Find where the given text appears and provide that cell's center as (X, Y) coordinate. 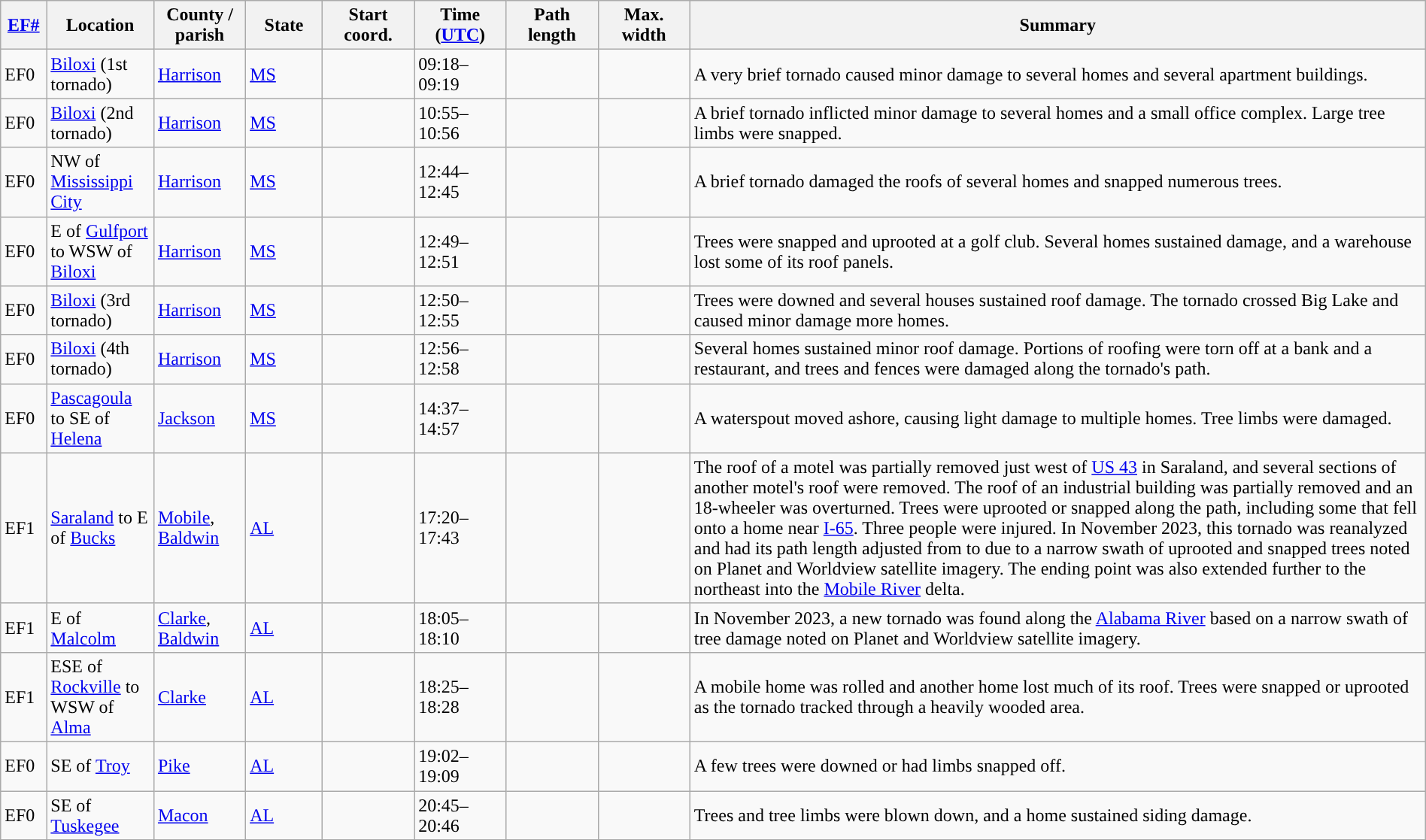
NW of Mississippi City (101, 182)
E of Malcolm (101, 627)
Biloxi (3rd tornado) (101, 310)
17:20–17:43 (460, 528)
ESE of Rockville to WSW of Alma (101, 696)
A brief tornado inflicted minor damage to several homes and a small office complex. Large tree limbs were snapped. (1057, 123)
10:55–10:56 (460, 123)
18:05–18:10 (460, 627)
A mobile home was rolled and another home lost much of its roof. Trees were snapped or uprooted as the tornado tracked through a heavily wooded area. (1057, 696)
Biloxi (4th tornado) (101, 359)
A waterspout moved ashore, causing light damage to multiple homes. Tree limbs were damaged. (1057, 418)
12:50–12:55 (460, 310)
Mobile, Baldwin (199, 528)
Path length (552, 26)
12:56–12:58 (460, 359)
E of Gulfport to WSW of Biloxi (101, 251)
Summary (1057, 26)
SE of Troy (101, 766)
Time (UTC) (460, 26)
A brief tornado damaged the roofs of several homes and snapped numerous trees. (1057, 182)
12:44–12:45 (460, 182)
Trees and tree limbs were blown down, and a home sustained siding damage. (1057, 815)
State (284, 26)
Pike (199, 766)
Macon (199, 815)
Biloxi (1st tornado) (101, 74)
19:02–19:09 (460, 766)
Trees were downed and several houses sustained roof damage. The tornado crossed Big Lake and caused minor damage more homes. (1057, 310)
Saraland to E of Bucks (101, 528)
EF# (24, 26)
18:25–18:28 (460, 696)
Clarke (199, 696)
12:49–12:51 (460, 251)
A very brief tornado caused minor damage to several homes and several apartment buildings. (1057, 74)
A few trees were downed or had limbs snapped off. (1057, 766)
Jackson (199, 418)
14:37–14:57 (460, 418)
20:45–20:46 (460, 815)
County / parish (199, 26)
SE of Tuskegee (101, 815)
Biloxi (2nd tornado) (101, 123)
Clarke, Baldwin (199, 627)
Location (101, 26)
09:18–09:19 (460, 74)
Trees were snapped and uprooted at a golf club. Several homes sustained damage, and a warehouse lost some of its roof panels. (1057, 251)
Max. width (644, 26)
Pascagoula to SE of Helena (101, 418)
Start coord. (368, 26)
